Identify which cell holds the provided text, then report its [x, y] central coordinate. 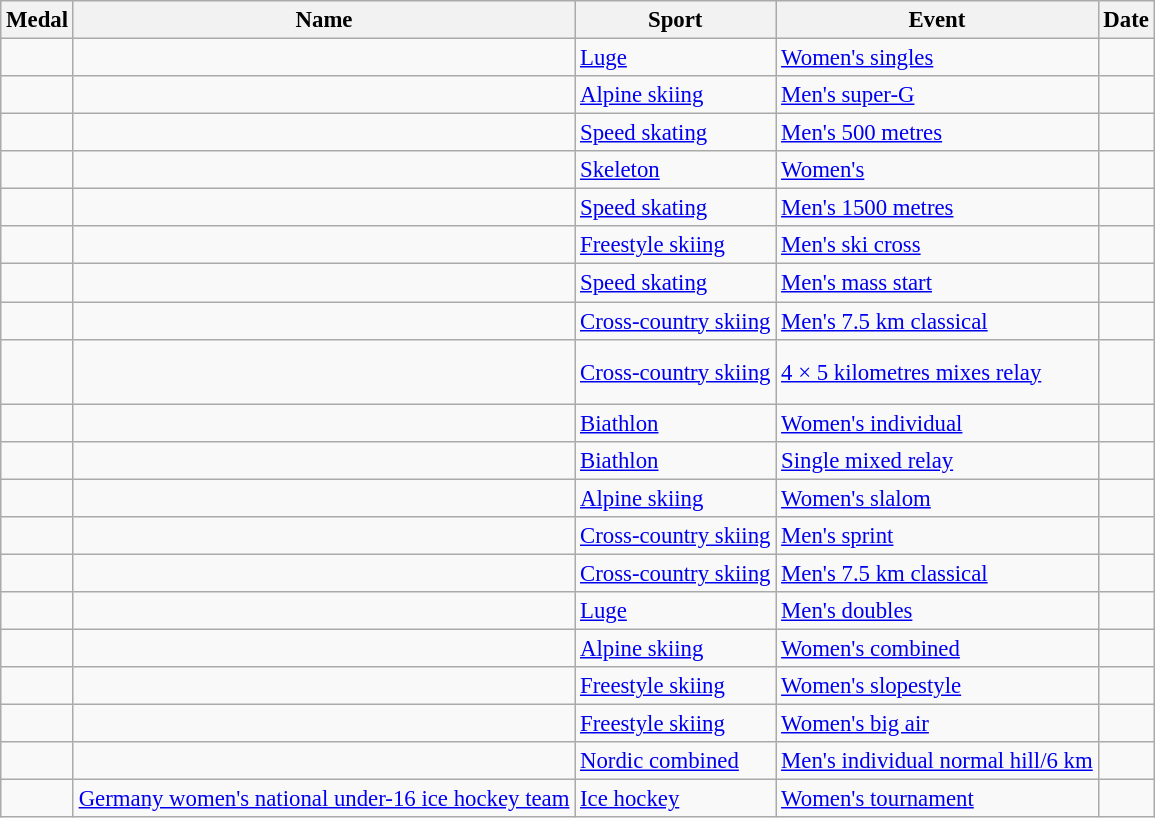
Men's super-G [937, 95]
Women's slalom [937, 498]
Men's 1500 metres [937, 208]
Germany women's national under-16 ice hockey team [324, 799]
Women's individual [937, 423]
Women's tournament [937, 799]
Men's ski cross [937, 245]
4 × 5 kilometres mixes relay [937, 372]
Men's doubles [937, 611]
Name [324, 20]
Ice hockey [676, 799]
Men's 500 metres [937, 133]
Women's big air [937, 724]
Sport [676, 20]
Women's [937, 170]
Event [937, 20]
Single mixed relay [937, 460]
Men's mass start [937, 283]
Medal [38, 20]
Women's singles [937, 58]
Women's slopestyle [937, 686]
Women's combined [937, 648]
Skeleton [676, 170]
Date [1126, 20]
Men's individual normal hill/6 km [937, 761]
Men's sprint [937, 536]
Nordic combined [676, 761]
